Output the (X, Y) coordinate of the center of the cell containing the given text.  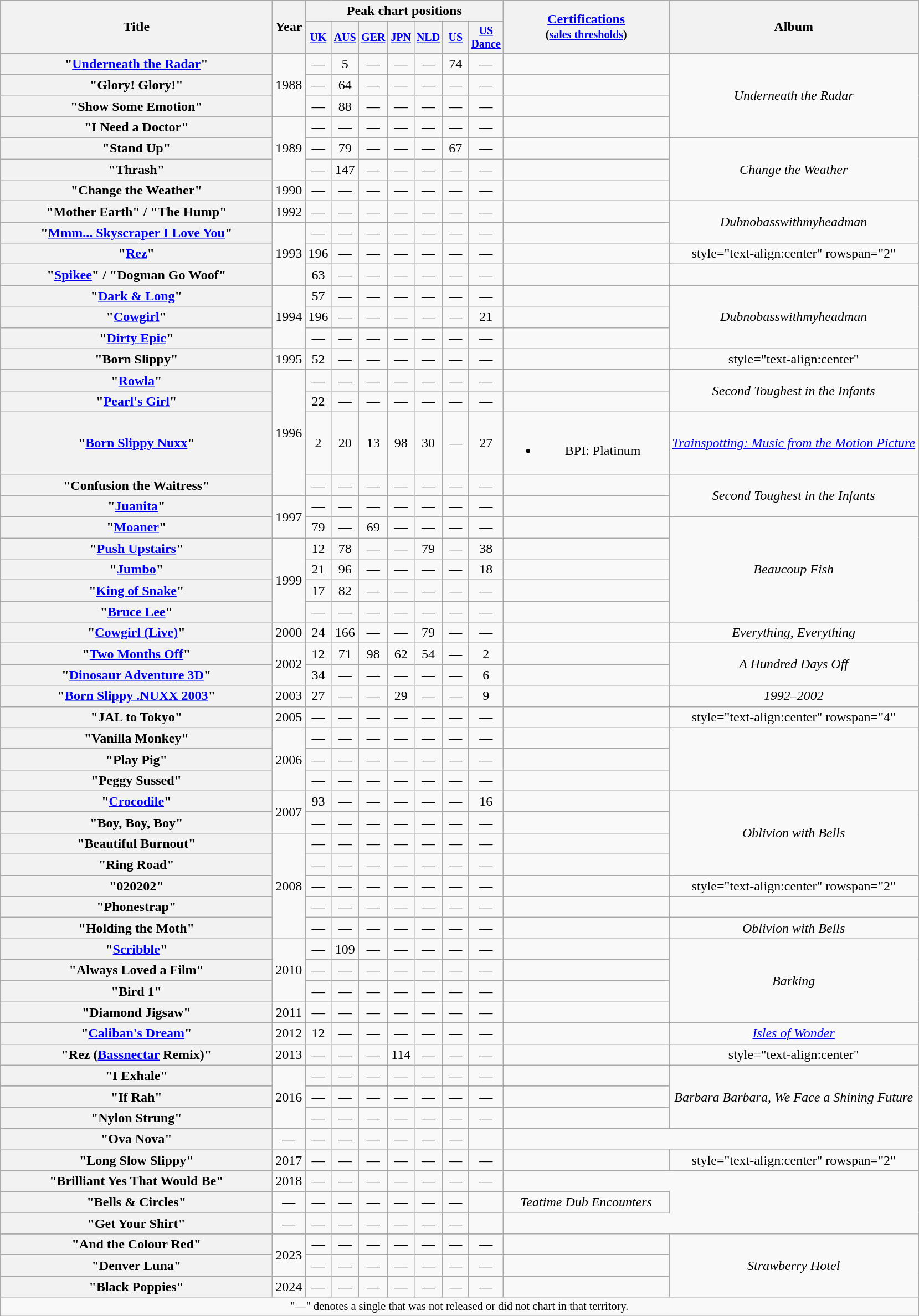
US (455, 38)
"Push Upstairs" (136, 549)
67 (455, 149)
A Hundred Days Off (794, 664)
"Confusion the Waitress" (136, 485)
"Stand Up" (136, 149)
2017 (289, 1160)
2005 (289, 717)
1992–2002 (794, 696)
6 (486, 675)
2000 (289, 633)
"Nylon Strung" (136, 1118)
"Always Loved a Film" (136, 970)
"Show Some Emotion" (136, 106)
88 (345, 106)
1988 (289, 85)
"Dinosaur Adventure 3D" (136, 675)
"Rez" (136, 254)
GER (373, 38)
"Born Slippy .NUXX 2003" (136, 696)
"Change the Weather" (136, 191)
20 (345, 443)
16 (486, 801)
Isles of Wonder (794, 1033)
78 (345, 549)
BPI: Platinum (586, 443)
"Bird 1" (136, 991)
"Beautiful Burnout" (136, 843)
"Cowgirl" (136, 317)
"Ring Road" (136, 865)
2018 (289, 1181)
"Peggy Sussed" (136, 780)
"Denver Luna" (136, 1266)
"Rowla" (136, 380)
Everything, Everything (794, 633)
5 (345, 64)
2016 (289, 1097)
1995 (289, 359)
93 (318, 801)
2011 (289, 1012)
"Dirty Epic" (136, 338)
96 (345, 570)
"I Exhale" (136, 1076)
63 (318, 275)
"Thrash" (136, 170)
52 (318, 359)
Barbara Barbara, We Face a Shining Future (794, 1097)
"JAL to Tokyo" (136, 717)
Strawberry Hotel (794, 1266)
"Vanilla Monkey" (136, 738)
"Holding the Moth" (136, 928)
US Dance (486, 38)
"Mmm... Skyscraper I Love You" (136, 233)
1994 (289, 317)
"Juanita" (136, 506)
"Long Slow Slippy" (136, 1160)
NLD (428, 38)
2024 (289, 1287)
"Two Months Off" (136, 654)
18 (486, 570)
"Scribble" (136, 949)
"Ova Nova" (136, 1139)
1993 (289, 254)
"And the Colour Red" (136, 1245)
"Born Slippy" (136, 359)
"King of Snake" (136, 591)
"Cowgirl (Live)" (136, 633)
69 (373, 528)
Trainspotting: Music from the Motion Picture (794, 443)
Beaucoup Fish (794, 570)
1997 (289, 516)
2003 (289, 696)
17 (318, 591)
UK (318, 38)
74 (455, 64)
62 (401, 654)
109 (345, 949)
2023 (289, 1255)
1996 (289, 432)
Underneath the Radar (794, 95)
"Born Slippy Nuxx" (136, 443)
"Glory! Glory!" (136, 85)
1999 (289, 580)
82 (345, 591)
166 (345, 633)
34 (318, 675)
"If Rah" (136, 1097)
"Jumbo" (136, 570)
38 (486, 549)
9 (486, 696)
"Rez (Bassnectar Remix)" (136, 1054)
1990 (289, 191)
"Get Your Shirt" (136, 1223)
29 (401, 696)
"Bruce Lee" (136, 612)
Title (136, 27)
Album (794, 27)
"Moaner" (136, 528)
2012 (289, 1033)
22 (318, 401)
"Crocodile" (136, 801)
JPN (401, 38)
"Spikee" / "Dogman Go Woof" (136, 275)
Year (289, 27)
114 (401, 1054)
2008 (289, 885)
2013 (289, 1054)
2002 (289, 664)
2010 (289, 970)
"Diamond Jigsaw" (136, 1012)
Teatime Dub Encounters (586, 1202)
"—" denotes a single that was not released or did not chart in that territory. (460, 1307)
64 (345, 85)
30 (428, 443)
"Bells & Circles" (136, 1202)
AUS (345, 38)
"Play Pig" (136, 759)
Barking (794, 981)
"Mother Earth" / "The Hump" (136, 212)
"Pearl's Girl" (136, 401)
"Boy, Boy, Boy" (136, 822)
2006 (289, 759)
"Brilliant Yes That Would Be" (136, 1181)
13 (373, 443)
Change the Weather (794, 170)
24 (318, 633)
"Phonestrap" (136, 907)
"I Need a Doctor" (136, 127)
"Caliban's Dream" (136, 1033)
1989 (289, 148)
2007 (289, 812)
1992 (289, 212)
style="text-align:center" rowspan="4" (794, 717)
"020202" (136, 886)
54 (428, 654)
"Dark & Long" (136, 296)
Peak chart positions (404, 11)
"Black Poppies" (136, 1287)
Certifications(sales thresholds) (586, 27)
"Underneath the Radar" (136, 64)
147 (345, 170)
71 (345, 654)
57 (318, 296)
